Extract the (X, Y) coordinate from the center of the cell holding the provided text.  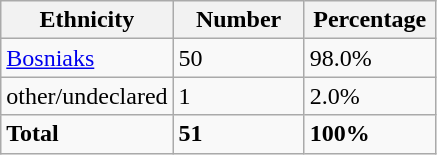
100% (370, 134)
2.0% (370, 96)
Percentage (370, 20)
50 (238, 58)
Ethnicity (87, 20)
Total (87, 134)
1 (238, 96)
Number (238, 20)
other/undeclared (87, 96)
51 (238, 134)
Bosniaks (87, 58)
98.0% (370, 58)
